Pinpoint the cell where the given text exists, returning its [X, Y] midpoint coordinate. 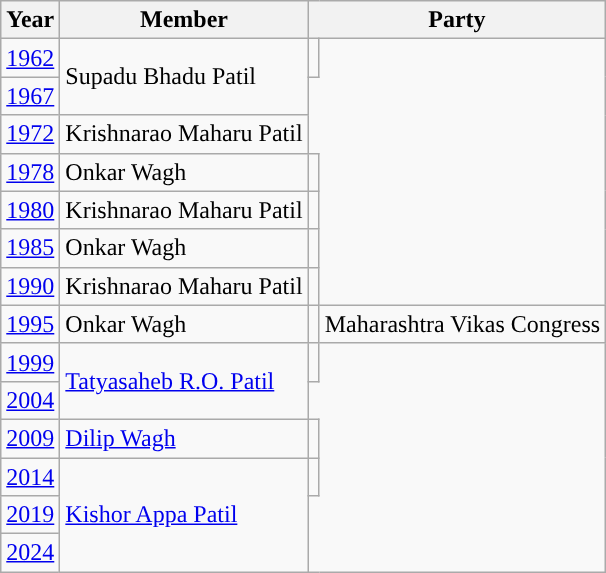
2024 [30, 553]
2019 [30, 515]
Party [457, 20]
1972 [30, 134]
Kishor Appa Patil [184, 515]
1967 [30, 96]
Tatyasaheb R.O. Patil [184, 381]
1985 [30, 248]
Member [184, 20]
1995 [30, 324]
1999 [30, 362]
1962 [30, 58]
1990 [30, 286]
2009 [30, 438]
Dilip Wagh [184, 438]
1980 [30, 210]
Maharashtra Vikas Congress [462, 324]
2014 [30, 477]
2004 [30, 400]
Year [30, 20]
Supadu Bhadu Patil [184, 77]
1978 [30, 172]
